Identify which cell holds the provided text, then report its [x, y] central coordinate. 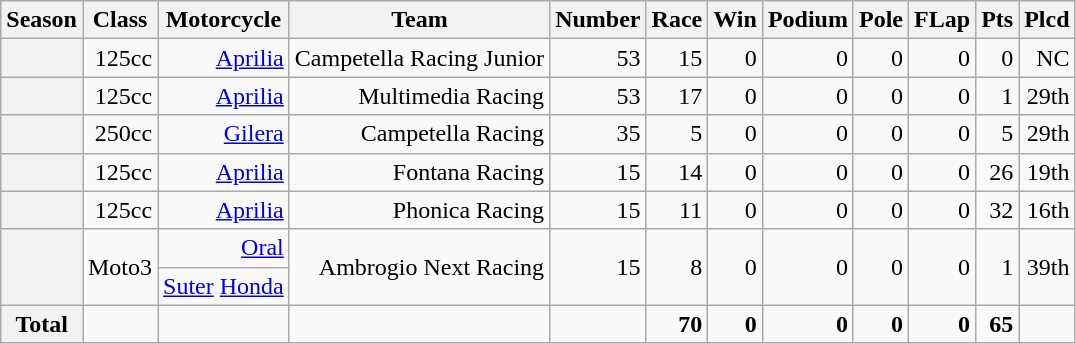
Phonica Racing [419, 210]
250cc [120, 134]
14 [677, 172]
Campetella Racing Junior [419, 58]
Gilera [224, 134]
70 [677, 324]
Suter Honda [224, 286]
Total [42, 324]
Race [677, 20]
Motorcycle [224, 20]
8 [677, 267]
Podium [808, 20]
Plcd [1047, 20]
NC [1047, 58]
Pts [998, 20]
65 [998, 324]
Ambrogio Next Racing [419, 267]
39th [1047, 267]
11 [677, 210]
Class [120, 20]
17 [677, 96]
32 [998, 210]
Fontana Racing [419, 172]
Number [598, 20]
35 [598, 134]
16th [1047, 210]
Moto3 [120, 267]
26 [998, 172]
Campetella Racing [419, 134]
19th [1047, 172]
Oral [224, 248]
Team [419, 20]
Win [736, 20]
Season [42, 20]
Pole [880, 20]
FLap [942, 20]
Multimedia Racing [419, 96]
